Capture the cell that displays the provided text and extract its (X, Y) central coordinate. 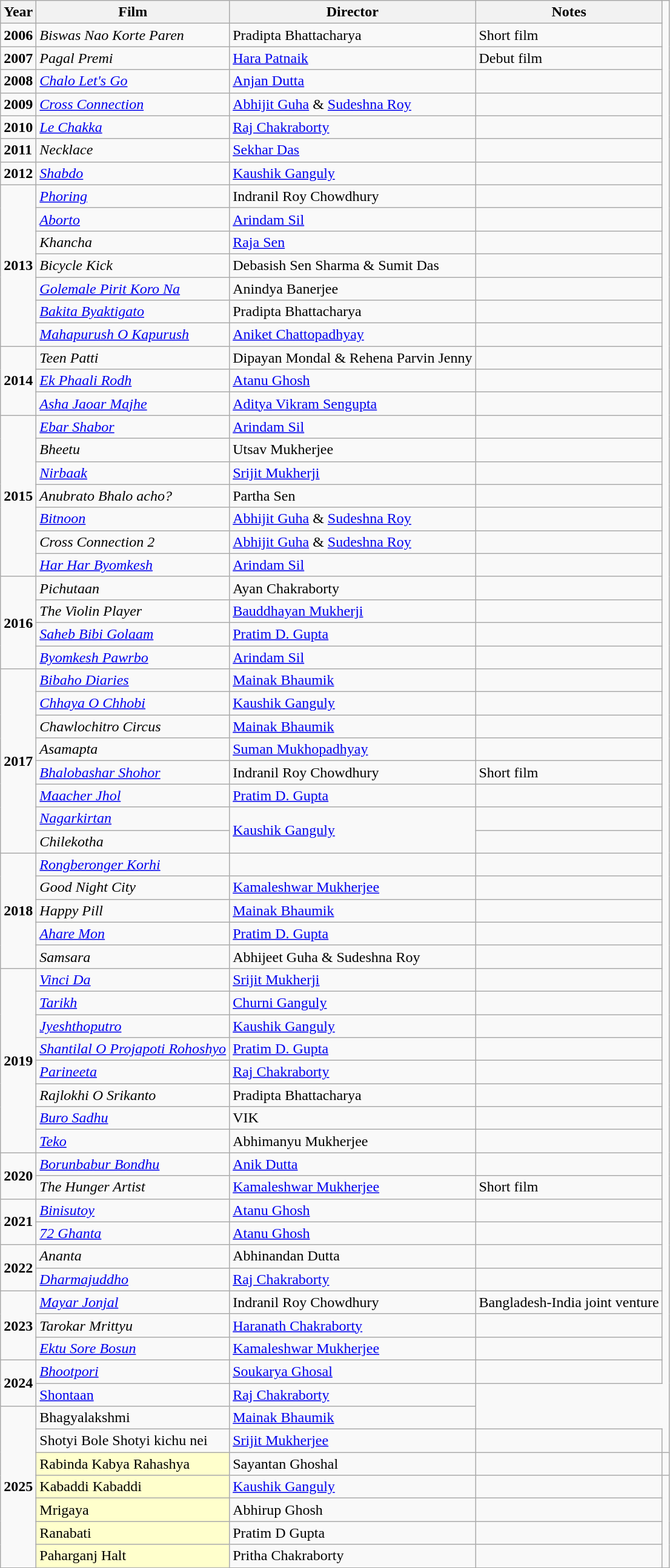
Abhimanyu Mukherjee (353, 1141)
Hara Patnaik (353, 58)
Sayantan Ghoshal (353, 1464)
Notes (569, 12)
Suman Mukhopadhyay (353, 749)
2025 (18, 1487)
Mayar Jonjal (133, 1302)
Anjan Dutta (353, 81)
2008 (18, 81)
Saheb Bibi Golaam (133, 634)
Bakita Byaktigato (133, 312)
Teko (133, 1141)
Bitnoon (133, 519)
Asha Jaoar Majhe (133, 404)
Srijit Mukherjee (353, 1441)
Mahapurush O Kapurush (133, 335)
Aniket Chattopadhyay (353, 335)
Shontaan (133, 1394)
Dharmajuddho (133, 1279)
Shabdo (133, 173)
Cross Connection (133, 104)
Aborto (133, 219)
Jyeshthoputro (133, 1026)
2012 (18, 173)
Soukarya Ghosal (353, 1371)
Churni Ganguly (353, 1003)
Abhirup Ghosh (353, 1510)
Abhinandan Dutta (353, 1256)
Director (353, 12)
Khancha (133, 242)
Chilekotha (133, 842)
Phoring (133, 196)
Ayan Chakraborty (353, 588)
The Hunger Artist (133, 1187)
2006 (18, 35)
Good Night City (133, 888)
Bheetu (133, 450)
Vinci Da (133, 980)
2018 (18, 911)
Golemale Pirit Koro Na (133, 289)
Utsav Mukherjee (353, 450)
Abhijeet Guha & Sudeshna Roy (353, 957)
Le Chakka (133, 127)
Sekhar Das (353, 150)
Nirbaak (133, 473)
Bhootpori (133, 1371)
Borunbabur Bondhu (133, 1164)
Binisutoy (133, 1210)
Ektu Sore Bosun (133, 1348)
Ananta (133, 1256)
Samsara (133, 957)
Rongberonger Korhi (133, 865)
Ebar Shabor (133, 427)
Ranabati (133, 1533)
Tarikh (133, 1003)
Ahare Mon (133, 934)
The Violin Player (133, 611)
2022 (18, 1268)
Chhaya O Chhobi (133, 703)
Bibaho Diaries (133, 680)
Necklace (133, 150)
2020 (18, 1176)
2014 (18, 381)
Buro Sadhu (133, 1118)
Pritha Chakraborty (353, 1556)
Ek Phaali Rodh (133, 381)
Bhagyalakshmi (133, 1418)
Nagarkirtan (133, 819)
Chalo Let's Go (133, 81)
Maacher Jhol (133, 796)
Mrigaya (133, 1510)
2021 (18, 1222)
2015 (18, 496)
Asamapta (133, 749)
2023 (18, 1325)
Aditya Vikram Sengupta (353, 404)
Chawlochitro Circus (133, 726)
Bangladesh-India joint venture (569, 1302)
Happy Pill (133, 911)
2010 (18, 127)
Raja Sen (353, 242)
Bicycle Kick (133, 265)
Debut film (569, 58)
2013 (18, 265)
Bhalobashar Shohor (133, 772)
Shantilal O Projapoti Rohoshyo (133, 1049)
Pagal Premi (133, 58)
Haranath Chakraborty (353, 1325)
Pratim D Gupta (353, 1533)
Kabaddi Kabaddi (133, 1487)
Film (133, 12)
VIK (353, 1118)
Paharganj Halt (133, 1556)
2007 (18, 58)
Pichutaan (133, 588)
72 Ghanta (133, 1233)
Bauddhayan Mukherji (353, 611)
Anindya Banerjee (353, 289)
Anik Dutta (353, 1164)
Dipayan Mondal & Rehena Parvin Jenny (353, 358)
Byomkesh Pawrbo (133, 657)
Har Har Byomkesh (133, 565)
Year (18, 12)
Partha Sen (353, 496)
Debasish Sen Sharma & Sumit Das (353, 265)
Biswas Nao Korte Paren (133, 35)
2017 (18, 761)
Anubrato Bhalo acho? (133, 496)
2009 (18, 104)
Parineeta (133, 1072)
Rabinda Kabya Rahashya (133, 1464)
Teen Patti (133, 358)
Cross Connection 2 (133, 542)
Shotyi Bole Shotyi kichu nei (133, 1441)
Tarokar Mrittyu (133, 1325)
2011 (18, 150)
2019 (18, 1060)
Rajlokhi O Srikanto (133, 1095)
2016 (18, 622)
2024 (18, 1383)
